Scan for the cell matching the given text and deliver its [X, Y] coordinate at center. 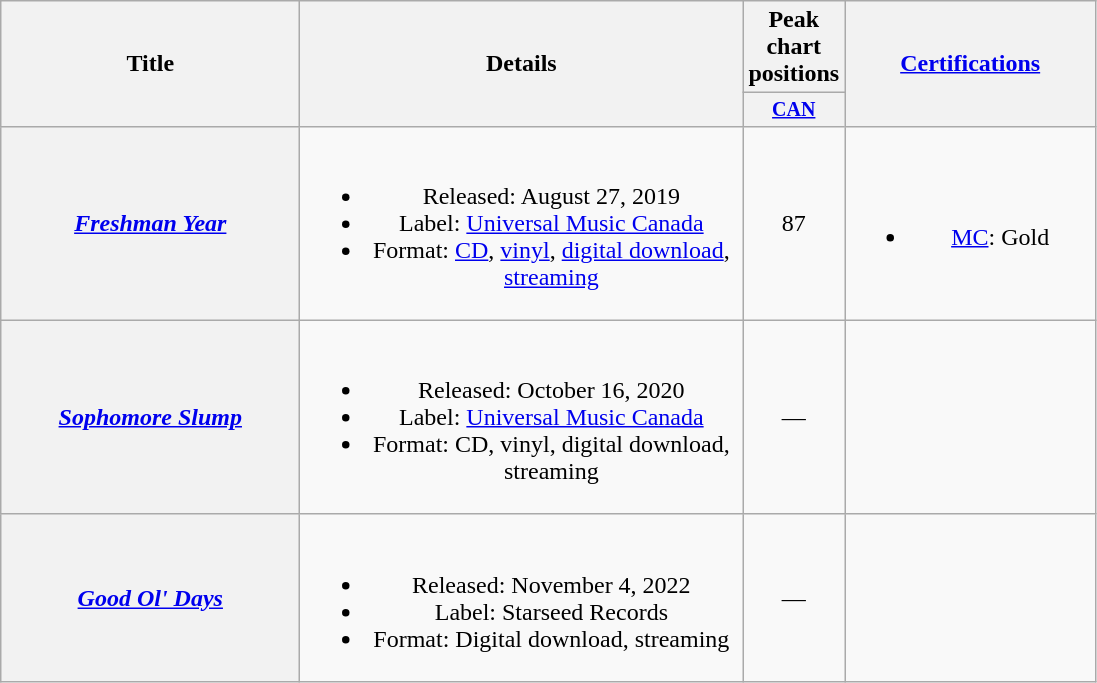
Peak chartpositions [794, 47]
Released: October 16, 2020Label: Universal Music CanadaFormat: CD, vinyl, digital download, streaming [522, 417]
Good Ol' Days [150, 598]
CAN [794, 110]
MC: Gold [970, 223]
87 [794, 223]
Certifications [970, 64]
Freshman Year [150, 223]
Title [150, 64]
Details [522, 64]
Released: November 4, 2022Label: Starseed RecordsFormat: Digital download, streaming [522, 598]
Released: August 27, 2019Label: Universal Music CanadaFormat: CD, vinyl, digital download, streaming [522, 223]
Sophomore Slump [150, 417]
